Return the (x, y) coordinate for the center point of the cell that contains the specified text.  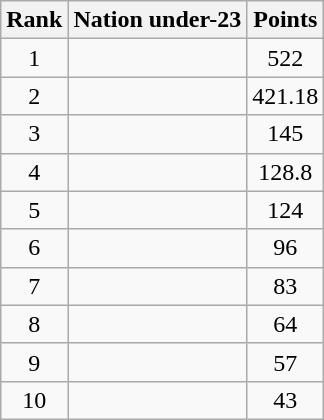
57 (286, 362)
145 (286, 134)
9 (34, 362)
124 (286, 210)
8 (34, 324)
3 (34, 134)
421.18 (286, 96)
6 (34, 248)
7 (34, 286)
83 (286, 286)
522 (286, 58)
128.8 (286, 172)
64 (286, 324)
4 (34, 172)
5 (34, 210)
96 (286, 248)
Rank (34, 20)
1 (34, 58)
43 (286, 400)
Points (286, 20)
Nation under-23 (158, 20)
2 (34, 96)
10 (34, 400)
